Output the [X, Y] coordinate of the center of the cell containing the given text.  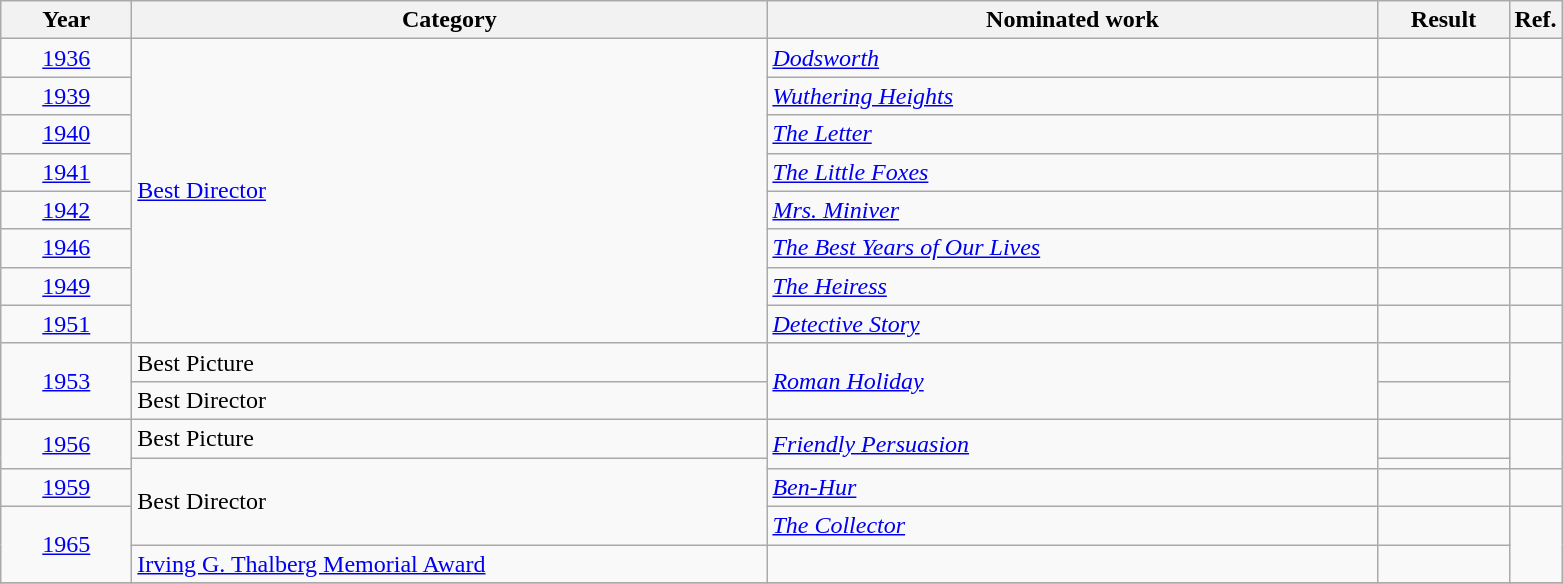
Category [450, 20]
Irving G. Thalberg Memorial Award [450, 564]
1939 [66, 96]
Result [1444, 20]
1965 [66, 545]
Friendly Persuasion [1072, 444]
1949 [66, 286]
1951 [66, 324]
1942 [66, 210]
1959 [66, 488]
The Letter [1072, 134]
Mrs. Miniver [1072, 210]
Nominated work [1072, 20]
The Little Foxes [1072, 172]
Roman Holiday [1072, 381]
Dodsworth [1072, 58]
Wuthering Heights [1072, 96]
1940 [66, 134]
The Heiress [1072, 286]
Detective Story [1072, 324]
1941 [66, 172]
1956 [66, 444]
Year [66, 20]
1946 [66, 248]
1953 [66, 381]
Ref. [1536, 20]
1936 [66, 58]
The Collector [1072, 526]
The Best Years of Our Lives [1072, 248]
Ben-Hur [1072, 488]
